Output the (x, y) coordinate of the center of the cell containing the given text.  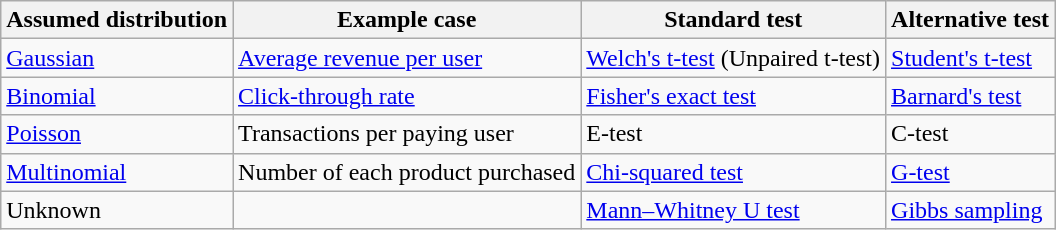
Transactions per paying user (407, 134)
Gibbs sampling (970, 210)
E-test (734, 134)
Click-through rate (407, 96)
Alternative test (970, 20)
Poisson (117, 134)
Number of each product purchased (407, 172)
Mann–Whitney U test (734, 210)
Example case (407, 20)
Unknown (117, 210)
G-test (970, 172)
Standard test (734, 20)
Multinomial (117, 172)
Welch's t-test (Unpaired t-test) (734, 58)
Barnard's test (970, 96)
Gaussian (117, 58)
Chi-squared test (734, 172)
Average revenue per user (407, 58)
Student's t-test (970, 58)
Fisher's exact test (734, 96)
Binomial (117, 96)
C-test (970, 134)
Assumed distribution (117, 20)
